Locate the cell with the specified text and output its (X, Y) center coordinate. 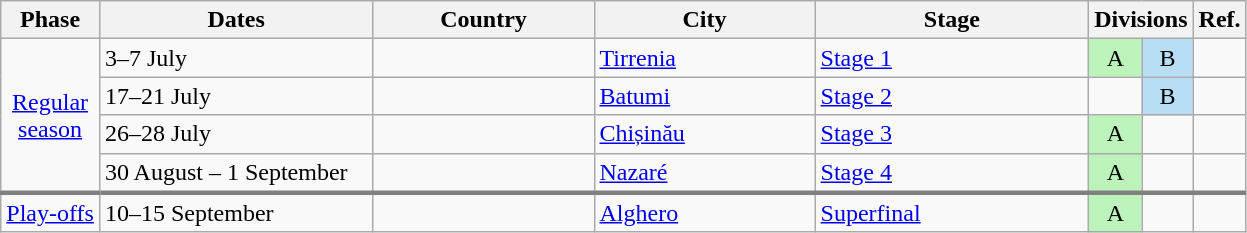
30 August – 1 September (236, 173)
Stage 2 (952, 96)
10–15 September (236, 213)
Play-offs (50, 213)
City (704, 20)
3–7 July (236, 58)
Country (484, 20)
Alghero (704, 213)
Tirrenia (704, 58)
Batumi (704, 96)
Superfinal (952, 213)
26–28 July (236, 134)
17–21 July (236, 96)
Phase (50, 20)
Nazaré (704, 173)
Stage 3 (952, 134)
Regularseason (50, 116)
Stage (952, 20)
Dates (236, 20)
Ref. (1220, 20)
Divisions (1141, 20)
Chișinău (704, 134)
Stage 4 (952, 173)
Stage 1 (952, 58)
